Determine the [x, y] coordinate at the center of the cell enclosing the given text.  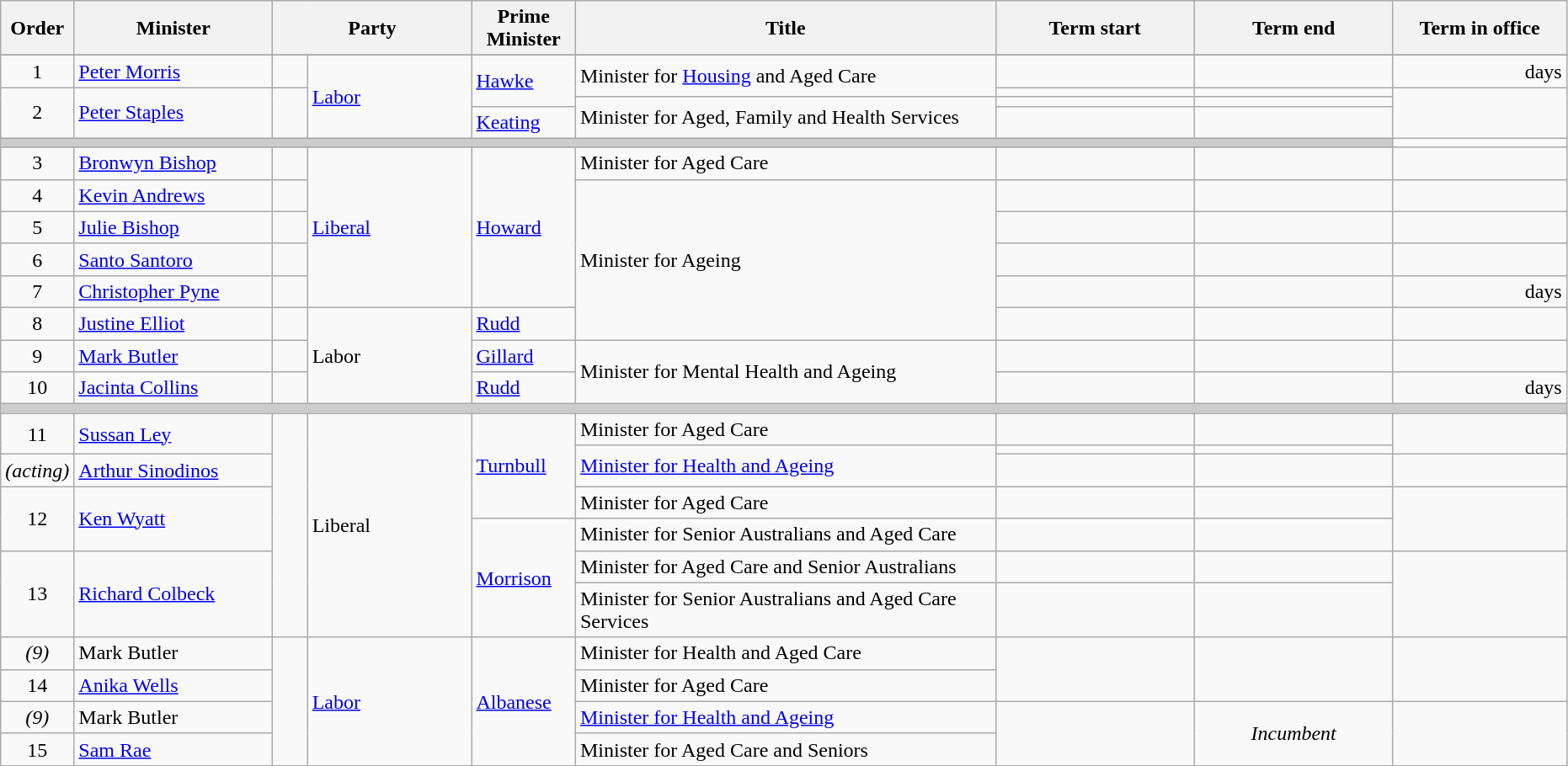
Albanese [524, 701]
4 [37, 195]
Christopher Pyne [173, 291]
Minister for Ageing [785, 259]
15 [37, 749]
Justine Elliot [173, 323]
Gillard [524, 356]
Anika Wells [173, 685]
Sussan Ley [173, 434]
Sam Rae [173, 749]
Morrison [524, 577]
2 [37, 113]
Minister for Health and Aged Care [785, 653]
9 [37, 356]
Peter Morris [173, 72]
Minister for Housing and Aged Care [785, 76]
3 [37, 163]
Richard Colbeck [173, 594]
Minister for Mental Health and Ageing [785, 372]
Term end [1293, 29]
Title [785, 29]
Julie Bishop [173, 227]
10 [37, 388]
Minister [173, 29]
Turnbull [524, 466]
Minister for Aged Care and Senior Australians [785, 567]
8 [37, 323]
14 [37, 685]
Prime Minister [524, 29]
(acting) [37, 471]
6 [37, 259]
7 [37, 291]
1 [37, 72]
12 [37, 519]
Minister for Senior Australians and Aged Care [785, 535]
Party [372, 29]
Hawke [524, 81]
Keating [524, 122]
13 [37, 594]
Term in office [1480, 29]
Kevin Andrews [173, 195]
Jacinta Collins [173, 388]
Arthur Sinodinos [173, 471]
Minister for Aged, Family and Health Services [785, 118]
11 [37, 434]
Minister for Senior Australians and Aged Care Services [785, 609]
Peter Staples [173, 113]
5 [37, 227]
Santo Santoro [173, 259]
Ken Wyatt [173, 519]
Order [37, 29]
Howard [524, 227]
Incumbent [1293, 733]
Term start [1095, 29]
Minister for Aged Care and Seniors [785, 749]
Bronwyn Bishop [173, 163]
